From the cell containing the given text, extract its center point as [X, Y] coordinate. 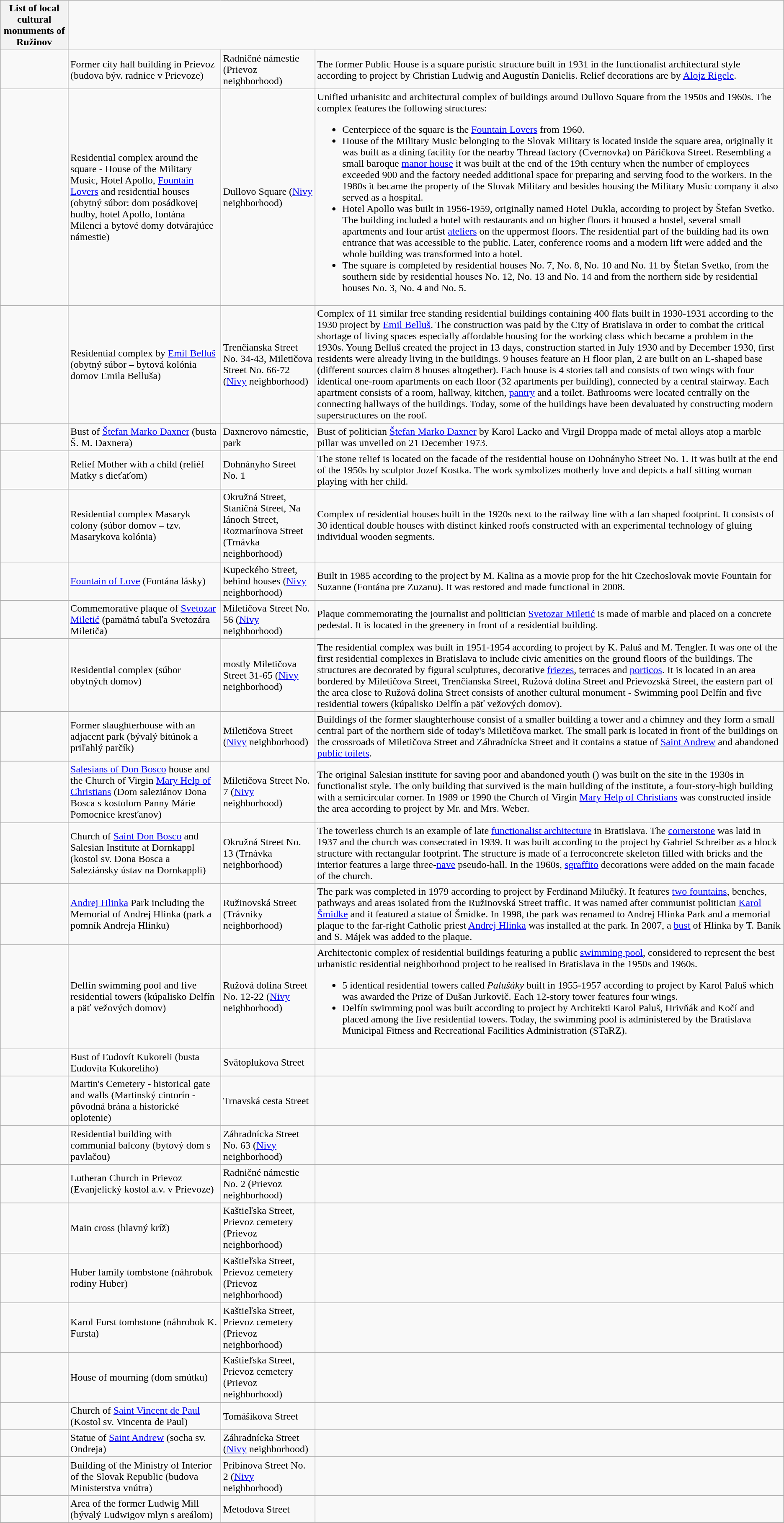
Former city hall building in Prievoz (budova býv. radnice v Prievoze) [145, 70]
Church of Saint Vincent de Paul (Kostol sv. Vincenta de Paul) [145, 1416]
Trenčianska Street No. 34-43, Miletičova Street No. 66-72 (Nivy neighborhood) [268, 364]
Residential complex Masaryk colony (súbor domov – tzv. Masarykova kolónia) [145, 525]
Miletičova Street (Nivy neighborhood) [268, 736]
Salesians of Don Bosco house and the Church of Virgin Mary Help of Christians (Dom saleziánov Dona Bosca s kostolom Panny Márie Pomocnice kresťanov) [145, 792]
Karol Furst tombstone (náhrobok K. Fursta) [145, 1328]
Dullovo Square (Nivy neighborhood) [268, 197]
Statue of Saint Andrew (socha sv. Ondreja) [145, 1443]
Residential complex by Emil Belluš (obytný súbor – bytová kolónia domov Emila Belluša) [145, 364]
Metodova Street [268, 1509]
Former slaughterhouse with an adjacent park (bývalý bitúnok a priľahlý parčík) [145, 736]
Daxnerovo námestie, park [268, 437]
Relief Mother with a child (reliéf Matky s dieťaťom) [145, 470]
Church of Saint Don Bosco and Salesian Institute at Dornkappl (kostol sv. Dona Bosca a Saleziánsky ústav na Dornkappli) [145, 853]
Ružinovská Street (Trávniky neighborhood) [268, 914]
Kupeckého Street, behind houses (Nivy neighborhood) [268, 581]
Huber family tombstone (náhrobok rodiny Huber) [145, 1278]
Commemorative plaque of Svetozar Miletić (pamätná tabuľa Svetozára Miletiča) [145, 620]
Pribinova Street No. 2 (Nivy neighborhood) [268, 1476]
Andrej Hlinka Park including the Memorial of Andrej Hlinka (park a pomník Andreja Hlinku) [145, 914]
Ružová dolina Street No. 12-22 (Nivy neighborhood) [268, 997]
Main cross (hlavný kríž) [145, 1228]
Lutheran Church in Prievoz (Evanjelický kostol a.v. v Prievoze) [145, 1184]
Bust of Ľudovít Kukoreli (busta Ľudovíta Kukoreliho) [145, 1062]
Záhradnícka Street (Nivy neighborhood) [268, 1443]
Trnavská cesta Street [268, 1101]
Záhradnícka Street No. 63 (Nivy neighborhood) [268, 1145]
Dohnányho Street No. 1 [268, 470]
Radničné námestie (Prievoz neighborhood) [268, 70]
Radničné námestie No. 2 (Prievoz neighborhood) [268, 1184]
mostly Miletičova Street 31-65 (Nivy neighborhood) [268, 675]
List of local cultural monuments of Ružinov [34, 25]
Bust of Štefan Marko Daxner (busta Š. M. Daxnera) [145, 437]
Okružná Street No. 13 (Trnávka neighborhood) [268, 853]
Miletičova Street No. 7 (Nivy neighborhood) [268, 792]
Miletičova Street No. 56 (Nivy neighborhood) [268, 620]
Delfín swimming pool and five residential towers (kúpalisko Delfín a päť vežových domov) [145, 997]
Residential complex (súbor obytných domov) [145, 675]
Building of the Ministry of Interior of the Slovak Republic (budova Ministerstva vnútra) [145, 1476]
Fountain of Love (Fontána lásky) [145, 581]
Svätoplukova Street [268, 1062]
Area of the former Ludwig Mill (bývalý Ludwigov mlyn s areálom) [145, 1509]
Bust of politician Štefan Marko Daxner by Karol Lacko and Virgil Droppa made of metal alloys atop a marble pillar was unveiled on 21 December 1973. [549, 437]
Martin's Cemetery - historical gate and walls (Martinský cintorín - pôvodná brána a historické oplotenie) [145, 1101]
Okružná Street, Staničná Street, Na lánoch Street, Rozmarínova Street (Trnávka neighborhood) [268, 525]
Tomášikova Street [268, 1416]
Residential building with communial balcony (bytový dom s pavlačou) [145, 1145]
House of mourning (dom smútku) [145, 1377]
